Find where the given text appears and provide that cell's center as (X, Y) coordinate. 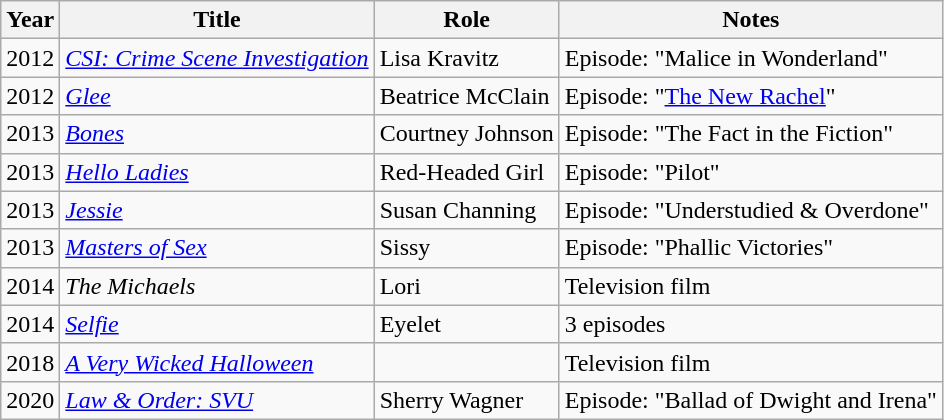
Episode: "The Fact in the Fiction" (750, 134)
2018 (30, 362)
Sissy (466, 248)
Year (30, 20)
Bones (217, 134)
Title (217, 20)
Episode: "Ballad of Dwight and Irena" (750, 400)
Masters of Sex (217, 248)
Eyelet (466, 324)
Notes (750, 20)
2020 (30, 400)
Selfie (217, 324)
Susan Channing (466, 210)
CSI: Crime Scene Investigation (217, 58)
Episode: "Pilot" (750, 172)
Beatrice McClain (466, 96)
Lori (466, 286)
Glee (217, 96)
3 episodes (750, 324)
A Very Wicked Halloween (217, 362)
Episode: "The New Rachel" (750, 96)
Courtney Johnson (466, 134)
Hello Ladies (217, 172)
Episode: "Understudied & Overdone" (750, 210)
The Michaels (217, 286)
Sherry Wagner (466, 400)
Episode: "Malice in Wonderland" (750, 58)
Role (466, 20)
Red-Headed Girl (466, 172)
Episode: "Phallic Victories" (750, 248)
Jessie (217, 210)
Lisa Kravitz (466, 58)
Law & Order: SVU (217, 400)
